Pinpoint the cell where the given text exists, returning its [X, Y] midpoint coordinate. 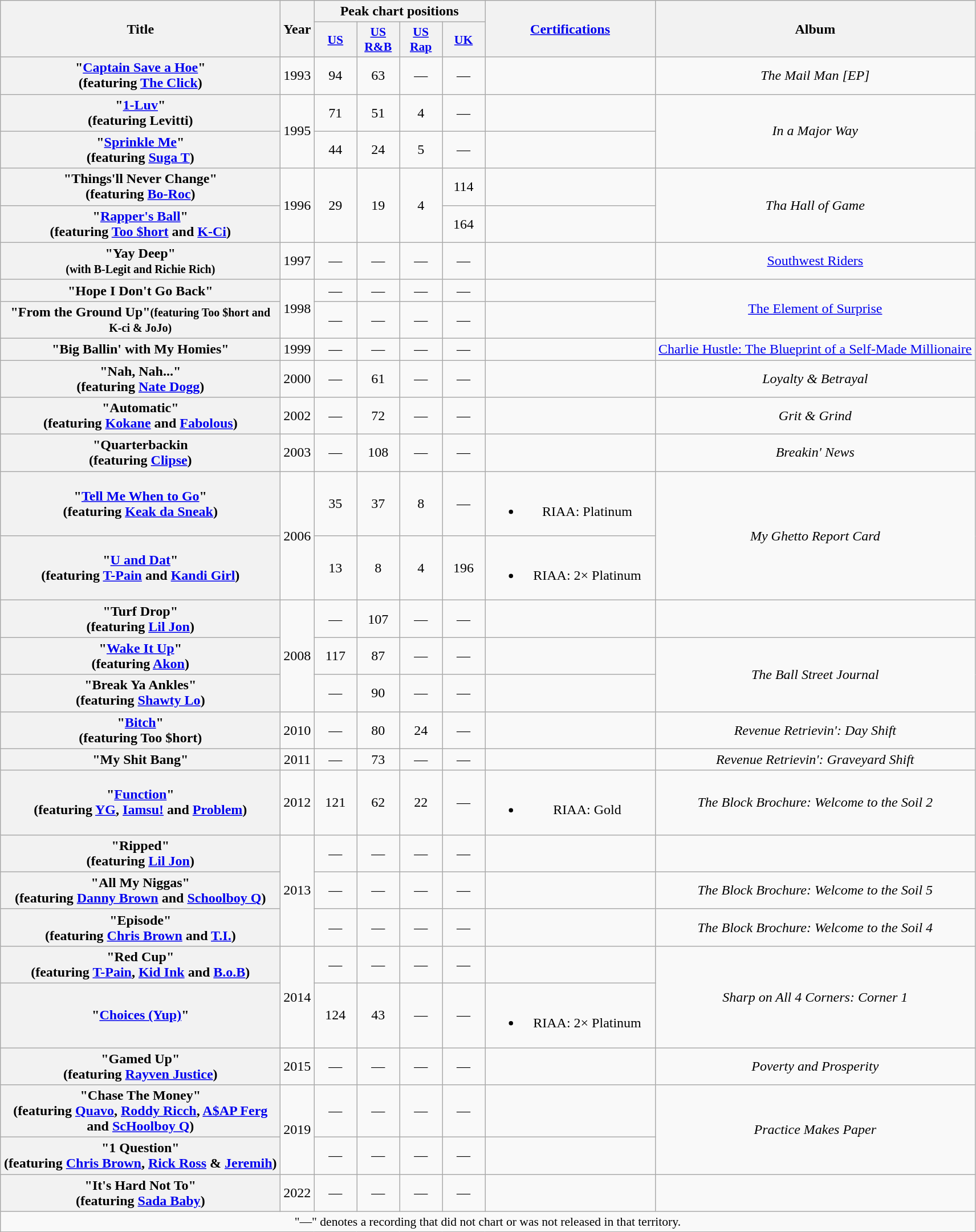
Loyalty & Betrayal [815, 379]
Southwest Riders [815, 261]
"Turf Drop"(featuring Lil Jon) [140, 619]
"—" denotes a recording that did not chart or was not released in that territory. [488, 1222]
Revenue Retrievin': Day Shift [815, 730]
164 [464, 223]
43 [379, 1015]
2019 [298, 1130]
"Quarterbackin(featuring Clipse) [140, 453]
71 [335, 113]
"It's Hard Not To"(featuring Sada Baby) [140, 1193]
RIAA: Gold [570, 803]
2011 [298, 759]
Revenue Retrievin': Graveyard Shift [815, 759]
Tha Hall of Game [815, 205]
117 [335, 656]
73 [379, 759]
29 [335, 205]
1999 [298, 349]
72 [379, 416]
22 [421, 803]
RIAA: Platinum [570, 504]
The Element of Surprise [815, 309]
121 [335, 803]
USR&B [379, 40]
107 [379, 619]
196 [464, 568]
Sharp on All 4 Corners: Corner 1 [815, 997]
87 [379, 656]
"1 Question"(featuring Chris Brown, Rick Ross & Jeremih) [140, 1156]
2006 [298, 536]
The Block Brochure: Welcome to the Soil 2 [815, 803]
"Ripped"(featuring Lil Jon) [140, 853]
"Nah, Nah..."(featuring Nate Dogg) [140, 379]
"Choices (Yup)" [140, 1015]
"Captain Save a Hoe"(featuring The Click) [140, 75]
1993 [298, 75]
The Ball Street Journal [815, 674]
44 [335, 149]
90 [379, 693]
114 [464, 187]
"Red Cup"(featuring T-Pain, Kid Ink and B.o.B) [140, 965]
94 [335, 75]
19 [379, 205]
"Big Ballin' with My Homies" [140, 349]
"Function"(featuring YG, Iamsu! and Problem) [140, 803]
"Gamed Up"(featuring Rayven Justice) [140, 1066]
2014 [298, 997]
Title [140, 29]
Album [815, 29]
"Automatic"(featuring Kokane and Fabolous) [140, 416]
Charlie Hustle: The Blueprint of a Self-Made Millionaire [815, 349]
"Sprinkle Me"(featuring Suga T) [140, 149]
Poverty and Prosperity [815, 1066]
2012 [298, 803]
2022 [298, 1193]
61 [379, 379]
1996 [298, 205]
62 [379, 803]
1995 [298, 131]
35 [335, 504]
Breakin' News [815, 453]
2008 [298, 656]
124 [335, 1015]
2002 [298, 416]
"1-Luv"(featuring Levitti) [140, 113]
Peak chart positions [400, 11]
"Episode"(featuring Chris Brown and T.I.) [140, 927]
Certifications [570, 29]
51 [379, 113]
The Mail Man [EP] [815, 75]
37 [379, 504]
The Block Brochure: Welcome to the Soil 5 [815, 891]
Year [298, 29]
My Ghetto Report Card [815, 536]
1998 [298, 309]
"From the Ground Up"(featuring Too $hort and K-ci & JoJo) [140, 319]
"Things'll Never Change"(featuring Bo-Roc) [140, 187]
2013 [298, 891]
"Hope I Don't Go Back" [140, 290]
108 [379, 453]
"Chase The Money"(featuring Quavo, Roddy Ricch, A$AP Ferg and ScHoolboy Q) [140, 1111]
UK [464, 40]
13 [335, 568]
80 [379, 730]
"U and Dat"(featuring T-Pain and Kandi Girl) [140, 568]
63 [379, 75]
"Rapper's Ball"(featuring Too $hort and K-Ci) [140, 223]
USRap [421, 40]
2015 [298, 1066]
"Bitch"(featuring Too $hort) [140, 730]
1997 [298, 261]
"All My Niggas"(featuring Danny Brown and Schoolboy Q) [140, 891]
Practice Makes Paper [815, 1130]
US [335, 40]
"Wake It Up"(featuring Akon) [140, 656]
"Yay Deep"(with B-Legit and Richie Rich) [140, 261]
2000 [298, 379]
2010 [298, 730]
5 [421, 149]
"Tell Me When to Go"(featuring Keak da Sneak) [140, 504]
2003 [298, 453]
Grit & Grind [815, 416]
"My Shit Bang" [140, 759]
The Block Brochure: Welcome to the Soil 4 [815, 927]
"Break Ya Ankles"(featuring Shawty Lo) [140, 693]
In a Major Way [815, 131]
